Determine the [x, y] coordinate at the center of the cell enclosing the given text.  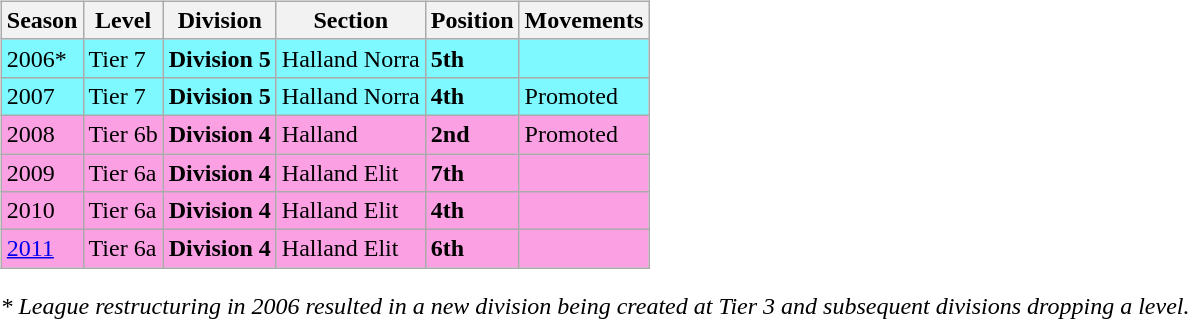
2006* [42, 58]
2007 [42, 96]
2008 [42, 134]
2010 [42, 211]
Halland [350, 134]
7th [472, 173]
Season [42, 20]
Movements [584, 20]
Section [350, 20]
Position [472, 20]
2011 [42, 249]
Tier 6b [123, 134]
2nd [472, 134]
6th [472, 249]
Division [220, 20]
Level [123, 20]
2009 [42, 173]
5th [472, 58]
